Capture the cell that displays the provided text and extract its [x, y] central coordinate. 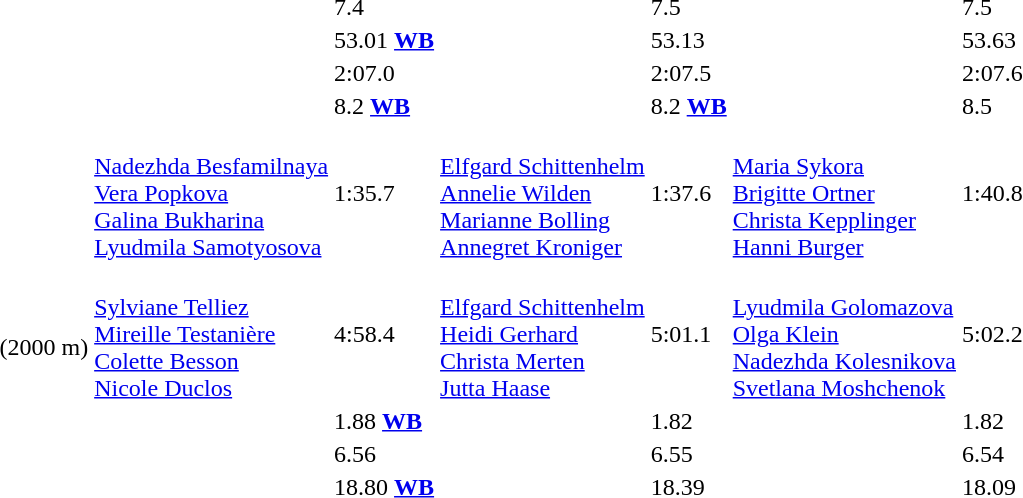
4:58.4 [384, 334]
6.55 [688, 454]
53.01 WB [384, 40]
Nadezhda BesfamilnayaVera PopkovaGalina BukharinaLyudmila Samotyosova [212, 193]
1:35.7 [384, 193]
1.88 WB [384, 421]
53.13 [688, 40]
6.56 [384, 454]
Elfgard SchittenhelmAnnelie WildenMarianne BollingAnnegret Kroniger [543, 193]
2:07.0 [384, 73]
1.82 [688, 421]
Maria SykoraBrigitte OrtnerChrista KepplingerHanni Burger [844, 193]
1:37.6 [688, 193]
Sylviane TelliezMireille TestanièreColette BessonNicole Duclos [212, 334]
5:01.1 [688, 334]
Elfgard SchittenhelmHeidi GerhardChrista MertenJutta Haase [543, 334]
2:07.5 [688, 73]
Lyudmila GolomazovaOlga KleinNadezhda KolesnikovaSvetlana Moshchenok [844, 334]
